From the cell containing the given text, extract its center point as [X, Y] coordinate. 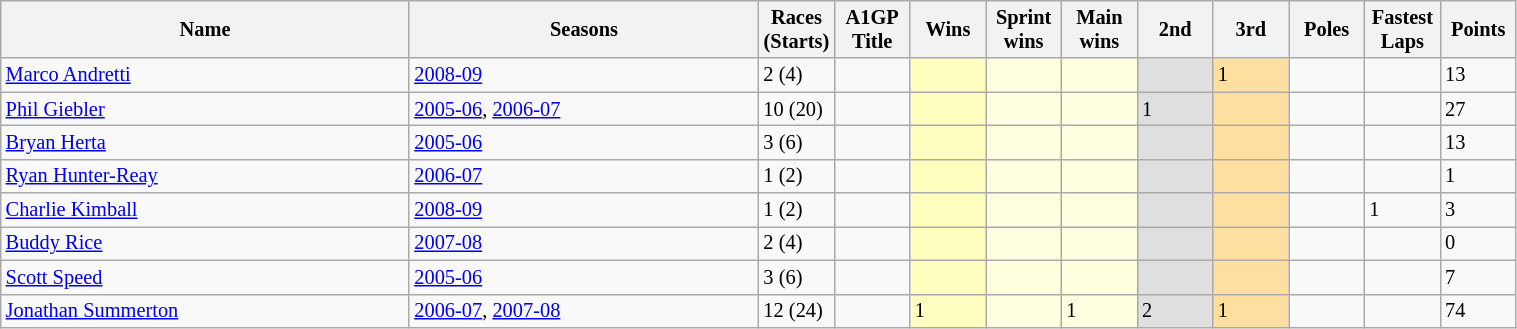
27 [1478, 109]
Poles [1327, 29]
2006-07, 2007-08 [584, 311]
Phil Giebler [206, 109]
3 [1478, 210]
3rd [1251, 29]
Name [206, 29]
Mainwins [1100, 29]
Jonathan Summerton [206, 311]
2 [1175, 311]
Wins [948, 29]
2006-07 [584, 176]
Buddy Rice [206, 243]
2007-08 [584, 243]
10 (20) [797, 109]
Marco Andretti [206, 75]
0 [1478, 243]
Points [1478, 29]
Scott Speed [206, 277]
74 [1478, 311]
Seasons [584, 29]
2nd [1175, 29]
Races(Starts) [797, 29]
FastestLaps [1403, 29]
2005-06, 2006-07 [584, 109]
Bryan Herta [206, 142]
A1GP Title [872, 29]
12 (24) [797, 311]
Sprintwins [1024, 29]
7 [1478, 277]
Charlie Kimball [206, 210]
Ryan Hunter-Reay [206, 176]
